Find where the given text appears and provide that cell's center as (x, y) coordinate. 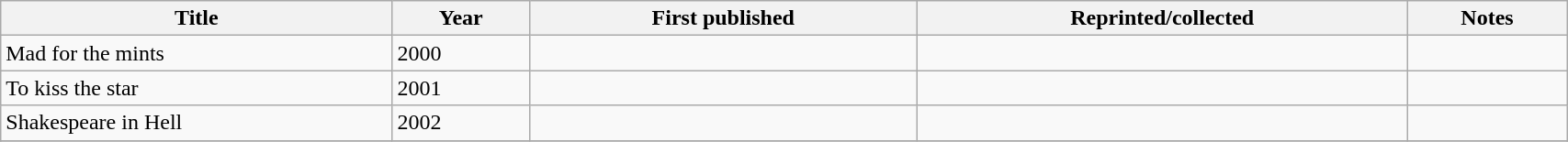
2000 (461, 53)
2002 (461, 123)
Year (461, 18)
2001 (461, 88)
Mad for the mints (197, 53)
First published (724, 18)
Title (197, 18)
Notes (1486, 18)
To kiss the star (197, 88)
Shakespeare in Hell (197, 123)
Reprinted/collected (1162, 18)
